Extract the (x, y) coordinate from the center of the cell holding the provided text.  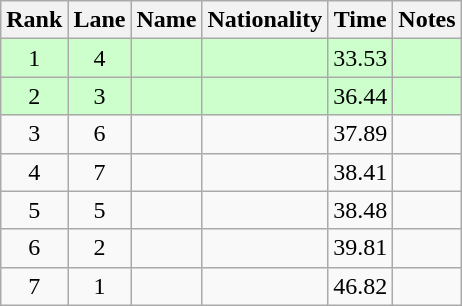
Notes (427, 20)
37.89 (360, 134)
36.44 (360, 96)
38.48 (360, 210)
Nationality (265, 20)
Lane (100, 20)
Name (166, 20)
Time (360, 20)
38.41 (360, 172)
33.53 (360, 58)
46.82 (360, 286)
Rank (34, 20)
39.81 (360, 248)
